Extract the (x, y) coordinate from the center of the cell holding the provided text.  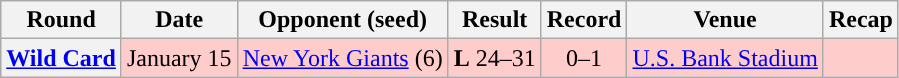
Result (494, 20)
Record (584, 20)
Recap (860, 20)
U.S. Bank Stadium (725, 58)
New York Giants (6) (342, 58)
L 24–31 (494, 58)
Venue (725, 20)
0–1 (584, 58)
Wild Card (62, 58)
January 15 (179, 58)
Date (179, 20)
Round (62, 20)
Opponent (seed) (342, 20)
